Search for the cell housing the specified text and yield its (X, Y) center coordinate. 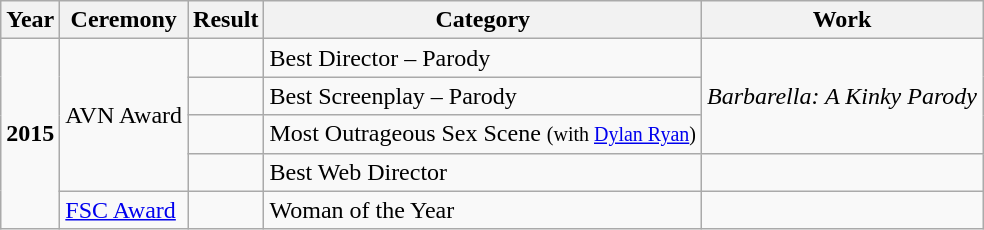
Best Screenplay – Parody (483, 96)
Best Web Director (483, 172)
Result (226, 20)
Year (30, 20)
Ceremony (124, 20)
Best Director – Parody (483, 58)
Most Outrageous Sex Scene (with Dylan Ryan) (483, 134)
FSC Award (124, 210)
Woman of the Year (483, 210)
Category (483, 20)
AVN Award (124, 115)
Barbarella: A Kinky Parody (842, 96)
Work (842, 20)
2015 (30, 134)
